Provide the (x, y) coordinate of the cell's center where the given text is located.  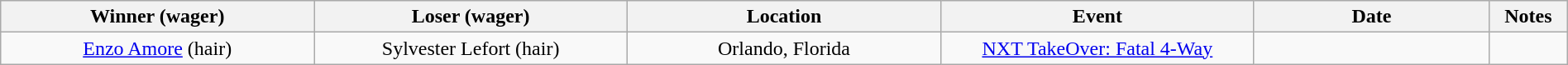
NXT TakeOver: Fatal 4-Way (1097, 48)
Sylvester Lefort (hair) (471, 48)
Winner (wager) (157, 17)
Loser (wager) (471, 17)
Enzo Amore (hair) (157, 48)
Orlando, Florida (784, 48)
Notes (1528, 17)
Date (1371, 17)
Location (784, 17)
Event (1097, 17)
